Search for the cell housing the specified text and yield its (X, Y) center coordinate. 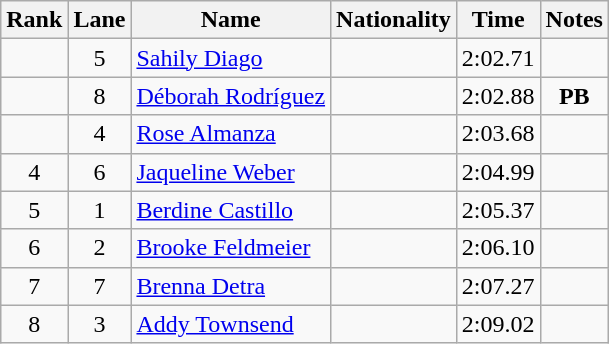
Notes (574, 20)
Name (231, 20)
2:07.27 (498, 286)
Déborah Rodríguez (231, 96)
2:03.68 (498, 134)
2 (100, 248)
1 (100, 210)
Lane (100, 20)
2:09.02 (498, 324)
Time (498, 20)
2:02.71 (498, 58)
Rose Almanza (231, 134)
2:02.88 (498, 96)
Brooke Feldmeier (231, 248)
Nationality (394, 20)
Brenna Detra (231, 286)
2:05.37 (498, 210)
2:04.99 (498, 172)
Jaqueline Weber (231, 172)
2:06.10 (498, 248)
Sahily Diago (231, 58)
PB (574, 96)
Rank (34, 20)
Berdine Castillo (231, 210)
3 (100, 324)
Addy Townsend (231, 324)
